Detect which cell encompasses the target text, then output its [x, y] center coordinate. 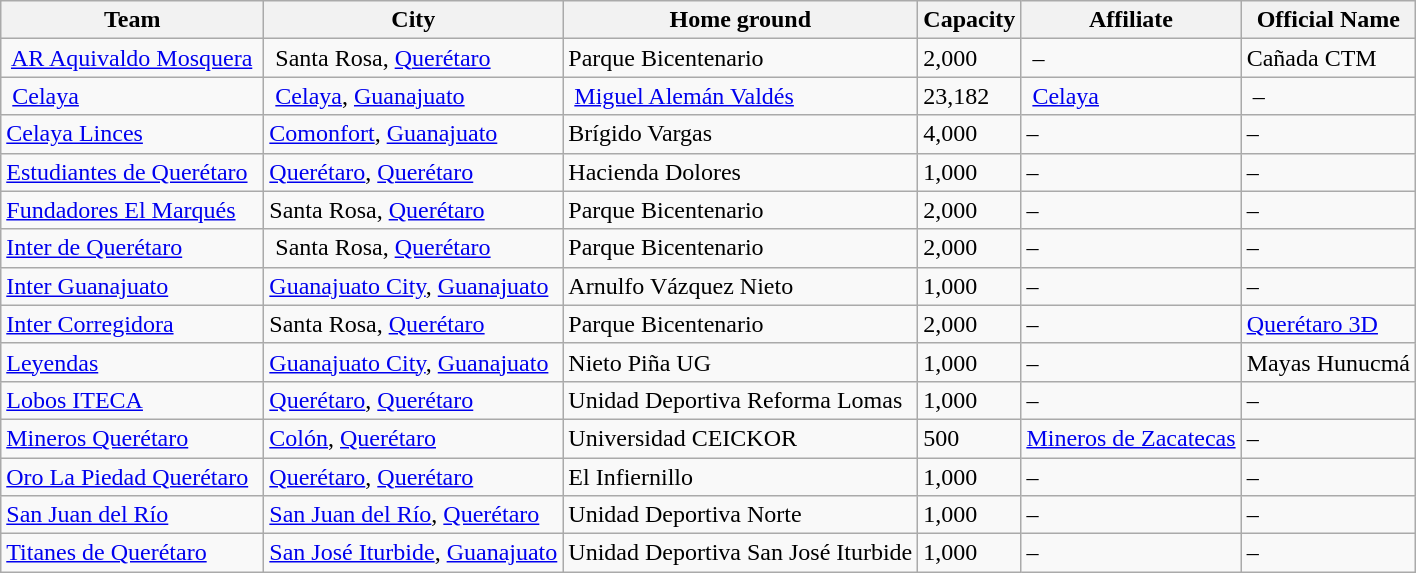
Celaya, Guanajuato [414, 96]
Unidad Deportiva Norte [740, 515]
Leyendas [132, 362]
Inter de Querétaro [132, 248]
Brígido Vargas [740, 134]
San Juan del Río, Querétaro [414, 515]
23,182 [970, 96]
500 [970, 438]
Nieto Piña UG [740, 362]
Comonfort, Guanajuato [414, 134]
San José Iturbide, Guanajuato [414, 553]
Inter Corregidora [132, 324]
Unidad Deportiva Reforma Lomas [740, 400]
Lobos ITECA [132, 400]
Mineros de Zacatecas [1131, 438]
Team [132, 20]
Cañada CTM [1328, 58]
Querétaro 3D [1328, 324]
Universidad CEICKOR [740, 438]
Colón, Querétaro [414, 438]
Mineros Querétaro [132, 438]
Arnulfo Vázquez Nieto [740, 286]
Official Name [1328, 20]
Home ground [740, 20]
Inter Guanajuato [132, 286]
Affiliate [1131, 20]
Capacity [970, 20]
Titanes de Querétaro [132, 553]
Hacienda Dolores [740, 172]
San Juan del Río [132, 515]
Fundadores El Marqués [132, 210]
4,000 [970, 134]
City [414, 20]
Unidad Deportiva San José Iturbide [740, 553]
Miguel Alemán Valdés [740, 96]
Mayas Hunucmá [1328, 362]
Celaya Linces [132, 134]
El Infiernillo [740, 477]
AR Aquivaldo Mosquera [132, 58]
Estudiantes de Querétaro [132, 172]
Oro La Piedad Querétaro [132, 477]
